Scan for the cell matching the given text and deliver its (X, Y) coordinate at center. 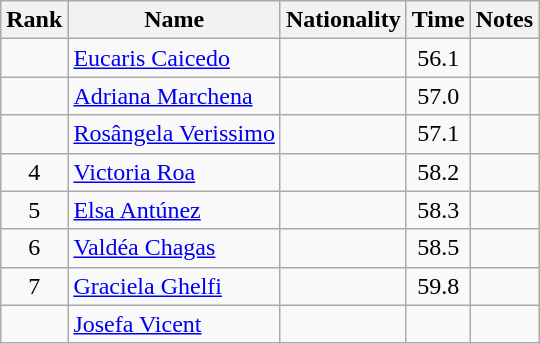
Adriana Marchena (174, 96)
Valdéa Chagas (174, 248)
Eucaris Caicedo (174, 58)
57.1 (438, 134)
58.5 (438, 248)
Nationality (343, 20)
7 (34, 286)
6 (34, 248)
58.3 (438, 210)
57.0 (438, 96)
Name (174, 20)
Josefa Vicent (174, 324)
Rosângela Verissimo (174, 134)
59.8 (438, 286)
Rank (34, 20)
4 (34, 172)
Time (438, 20)
Notes (504, 20)
5 (34, 210)
Victoria Roa (174, 172)
Graciela Ghelfi (174, 286)
58.2 (438, 172)
56.1 (438, 58)
Elsa Antúnez (174, 210)
